Detect which cell encompasses the target text, then output its [x, y] center coordinate. 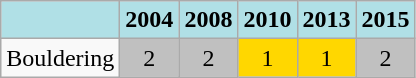
2008 [208, 20]
2015 [386, 20]
2013 [326, 20]
2010 [268, 20]
2004 [150, 20]
Bouldering [60, 58]
